Determine the [x, y] coordinate at the center of the cell enclosing the given text.  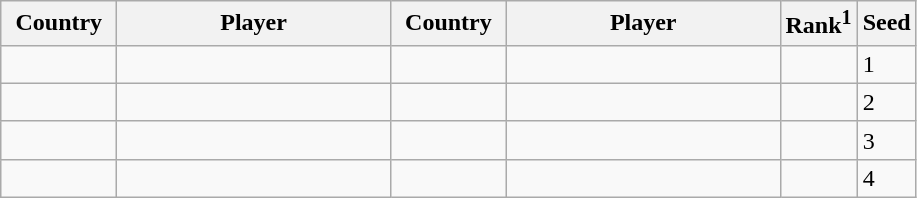
Rank1 [818, 24]
Seed [886, 24]
4 [886, 178]
1 [886, 64]
3 [886, 140]
2 [886, 102]
